Extract the [X, Y] coordinate from the center of the cell holding the provided text.  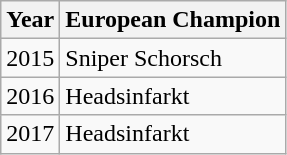
2016 [30, 96]
European Champion [173, 20]
Sniper Schorsch [173, 58]
Year [30, 20]
2017 [30, 134]
2015 [30, 58]
